Detect which cell encompasses the target text, then output its [X, Y] center coordinate. 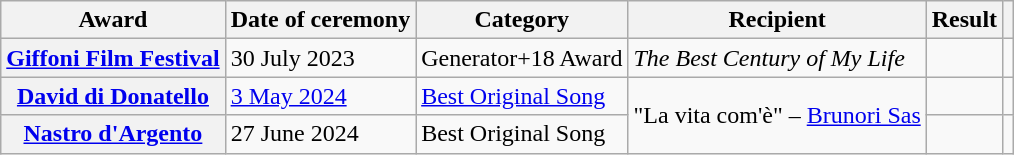
Date of ceremony [320, 20]
Result [964, 20]
Giffoni Film Festival [113, 58]
Recipient [777, 20]
27 June 2024 [320, 134]
"La vita com'è" – Brunori Sas [777, 115]
Nastro d'Argento [113, 134]
David di Donatello [113, 96]
Generator+18 Award [522, 58]
Award [113, 20]
Category [522, 20]
3 May 2024 [320, 96]
30 July 2023 [320, 58]
The Best Century of My Life [777, 58]
